Provide the [x, y] coordinate of the cell's center where the given text is located.  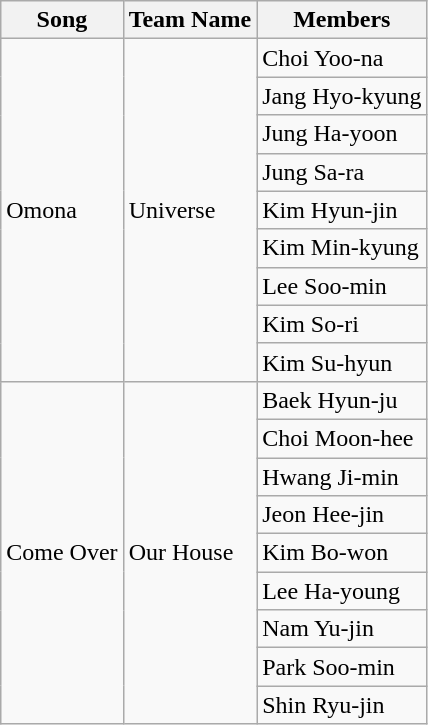
Members [342, 20]
Lee Soo-min [342, 286]
Kim Bo-won [342, 553]
Song [62, 20]
Jung Sa-ra [342, 172]
Come Over [62, 552]
Jung Ha-yoon [342, 134]
Our House [190, 552]
Park Soo-min [342, 667]
Universe [190, 210]
Omona [62, 210]
Kim Su-hyun [342, 362]
Baek Hyun-ju [342, 400]
Choi Yoo-na [342, 58]
Kim Min-kyung [342, 248]
Jang Hyo-kyung [342, 96]
Lee Ha-young [342, 591]
Team Name [190, 20]
Shin Ryu-jin [342, 705]
Kim So-ri [342, 324]
Kim Hyun-jin [342, 210]
Nam Yu-jin [342, 629]
Jeon Hee-jin [342, 515]
Hwang Ji-min [342, 477]
Choi Moon-hee [342, 438]
